For the text-containing cell, return its midpoint in (x, y) coordinate format. 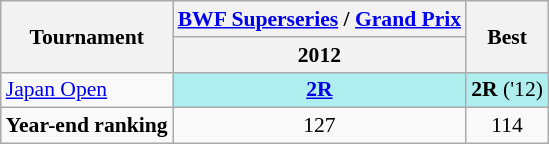
2R ('12) (507, 90)
BWF Superseries / Grand Prix (320, 19)
114 (507, 126)
127 (320, 126)
Tournament (87, 36)
Year-end ranking (87, 126)
Best (507, 36)
2R (320, 90)
2012 (320, 55)
Japan Open (87, 90)
